For the text-containing cell, return its midpoint in (x, y) coordinate format. 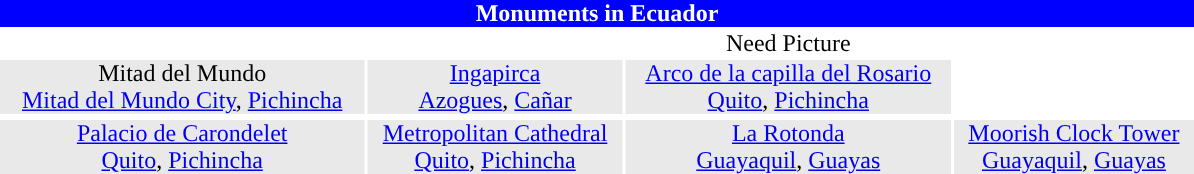
Need Picture (788, 44)
Monuments in Ecuador (597, 14)
Arco de la capilla del RosarioQuito, Pichincha (788, 87)
Metropolitan CathedralQuito, Pichincha (494, 147)
La RotondaGuayaquil, Guayas (788, 147)
Moorish Clock TowerGuayaquil, Guayas (1074, 147)
IngapircaAzogues, Cañar (494, 87)
Mitad del MundoMitad del Mundo City, Pichincha (182, 87)
Palacio de CarondeletQuito, Pichincha (182, 147)
